Locate the cell with the specified text and output its [x, y] center coordinate. 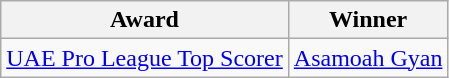
UAE Pro League Top Scorer [145, 58]
Winner [368, 20]
Asamoah Gyan [368, 58]
Award [145, 20]
